Scan for the cell matching the given text and deliver its (x, y) coordinate at center. 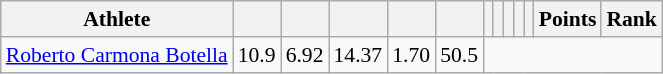
Points (568, 19)
Athlete (117, 19)
6.92 (305, 55)
10.9 (257, 55)
1.70 (411, 55)
Roberto Carmona Botella (117, 55)
Rank (632, 19)
50.5 (459, 55)
14.37 (358, 55)
